Scan for the cell matching the given text and deliver its (x, y) coordinate at center. 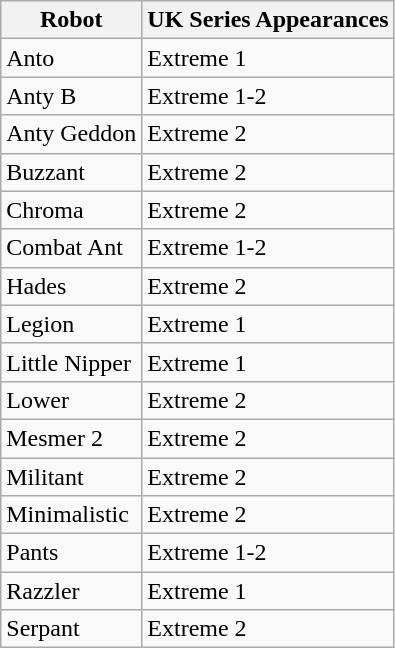
Combat Ant (72, 248)
Robot (72, 20)
Razzler (72, 591)
Legion (72, 324)
Anty B (72, 96)
Buzzant (72, 172)
Serpant (72, 629)
Militant (72, 477)
UK Series Appearances (268, 20)
Pants (72, 553)
Little Nipper (72, 362)
Anty Geddon (72, 134)
Hades (72, 286)
Lower (72, 400)
Chroma (72, 210)
Mesmer 2 (72, 438)
Minimalistic (72, 515)
Anto (72, 58)
